For the text-containing cell, return its midpoint in (x, y) coordinate format. 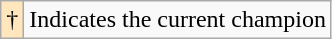
† (12, 20)
Indicates the current champion (178, 20)
